For the text-containing cell, return its midpoint in (x, y) coordinate format. 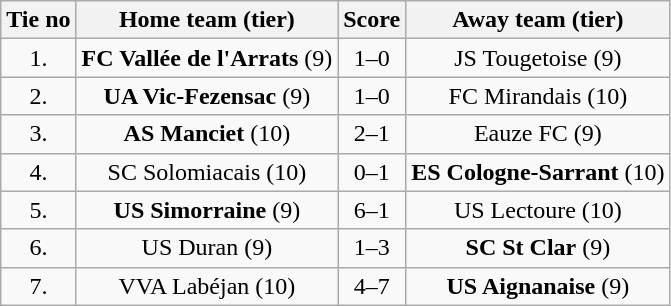
Away team (tier) (538, 20)
SC Solomiacais (10) (207, 172)
FC Vallée de l'Arrats (9) (207, 58)
Eauze FC (9) (538, 134)
4. (38, 172)
US Lectoure (10) (538, 210)
US Duran (9) (207, 248)
2. (38, 96)
5. (38, 210)
AS Manciet (10) (207, 134)
Home team (tier) (207, 20)
US Simorraine (9) (207, 210)
SC St Clar (9) (538, 248)
6. (38, 248)
3. (38, 134)
2–1 (372, 134)
Tie no (38, 20)
0–1 (372, 172)
FC Mirandais (10) (538, 96)
7. (38, 286)
JS Tougetoise (9) (538, 58)
UA Vic-Fezensac (9) (207, 96)
1–3 (372, 248)
ES Cologne-Sarrant (10) (538, 172)
VVA Labéjan (10) (207, 286)
6–1 (372, 210)
Score (372, 20)
US Aignanaise (9) (538, 286)
4–7 (372, 286)
1. (38, 58)
